Scan for the cell matching the given text and deliver its (X, Y) coordinate at center. 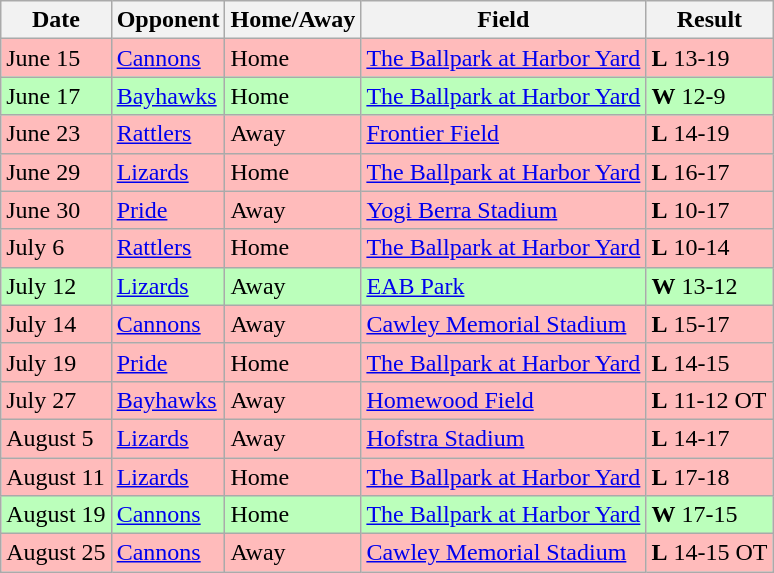
Homewood Field (504, 400)
L 16-17 (710, 172)
June 15 (56, 58)
L 15-17 (710, 324)
W 13-12 (710, 286)
W 17-15 (710, 515)
EAB Park (504, 286)
L 10-17 (710, 210)
L 14-17 (710, 438)
July 19 (56, 362)
Frontier Field (504, 134)
August 25 (56, 553)
W 12-9 (710, 96)
July 12 (56, 286)
July 27 (56, 400)
L 11-12 OT (710, 400)
Yogi Berra Stadium (504, 210)
L 13-19 (710, 58)
July 6 (56, 248)
L 10-14 (710, 248)
Home/Away (293, 20)
August 19 (56, 515)
June 30 (56, 210)
L 14-15 OT (710, 553)
Date (56, 20)
Result (710, 20)
L 14-19 (710, 134)
August 11 (56, 477)
Hofstra Stadium (504, 438)
June 23 (56, 134)
June 29 (56, 172)
August 5 (56, 438)
Field (504, 20)
July 14 (56, 324)
Opponent (168, 20)
June 17 (56, 96)
L 14-15 (710, 362)
L 17-18 (710, 477)
